Identify which cell holds the provided text, then report its [x, y] central coordinate. 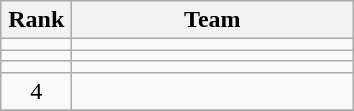
Team [212, 20]
Rank [36, 20]
4 [36, 91]
